Detect which cell encompasses the target text, then output its [X, Y] center coordinate. 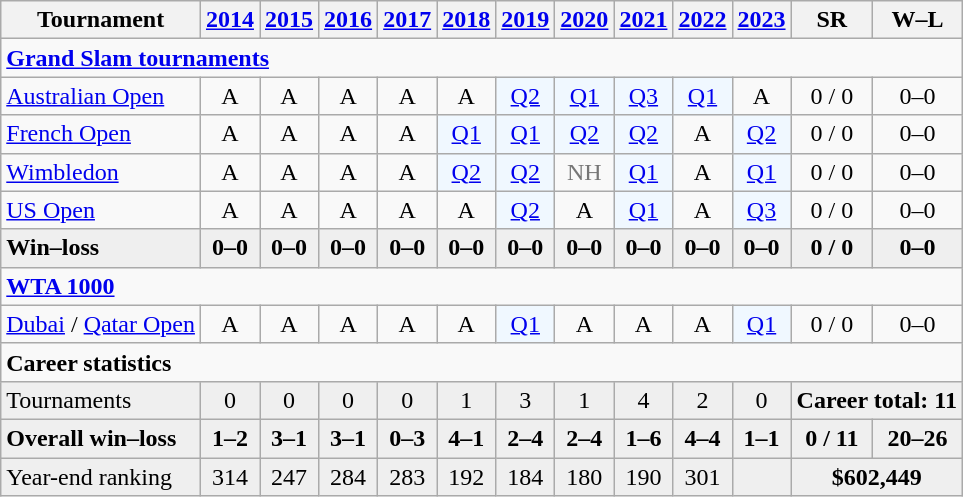
192 [466, 477]
Tournament [101, 20]
SR [832, 20]
314 [230, 477]
247 [290, 477]
0 / 11 [832, 438]
4–4 [702, 438]
NH [584, 172]
Career total: 11 [876, 400]
Australian Open [101, 96]
Dubai / Qatar Open [101, 324]
2018 [466, 20]
2020 [584, 20]
WTA 1000 [482, 286]
2014 [230, 20]
Career statistics [482, 362]
301 [702, 477]
2022 [702, 20]
Wimbledon [101, 172]
French Open [101, 134]
Grand Slam tournaments [482, 58]
1–6 [644, 438]
4 [644, 400]
184 [526, 477]
180 [584, 477]
20–26 [918, 438]
$602,449 [876, 477]
2021 [644, 20]
0–3 [408, 438]
2017 [408, 20]
Tournaments [101, 400]
US Open [101, 210]
1–1 [762, 438]
2 [702, 400]
2023 [762, 20]
283 [408, 477]
Year-end ranking [101, 477]
Overall win–loss [101, 438]
2015 [290, 20]
Win–loss [101, 248]
284 [348, 477]
2019 [526, 20]
3 [526, 400]
W–L [918, 20]
2016 [348, 20]
1–2 [230, 438]
4–1 [466, 438]
190 [644, 477]
